Locate the cell with the specified text and output its [x, y] center coordinate. 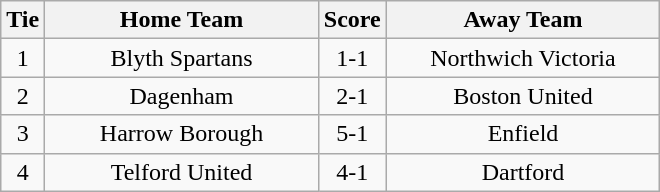
1 [23, 58]
2-1 [352, 96]
Telford United [182, 172]
5-1 [352, 134]
2 [23, 96]
Tie [23, 20]
Blyth Spartans [182, 58]
3 [23, 134]
Dartford [523, 172]
Northwich Victoria [523, 58]
Harrow Borough [182, 134]
4 [23, 172]
Enfield [523, 134]
Dagenham [182, 96]
4-1 [352, 172]
Score [352, 20]
1-1 [352, 58]
Boston United [523, 96]
Home Team [182, 20]
Away Team [523, 20]
